Locate the cell with the specified text and output its [x, y] center coordinate. 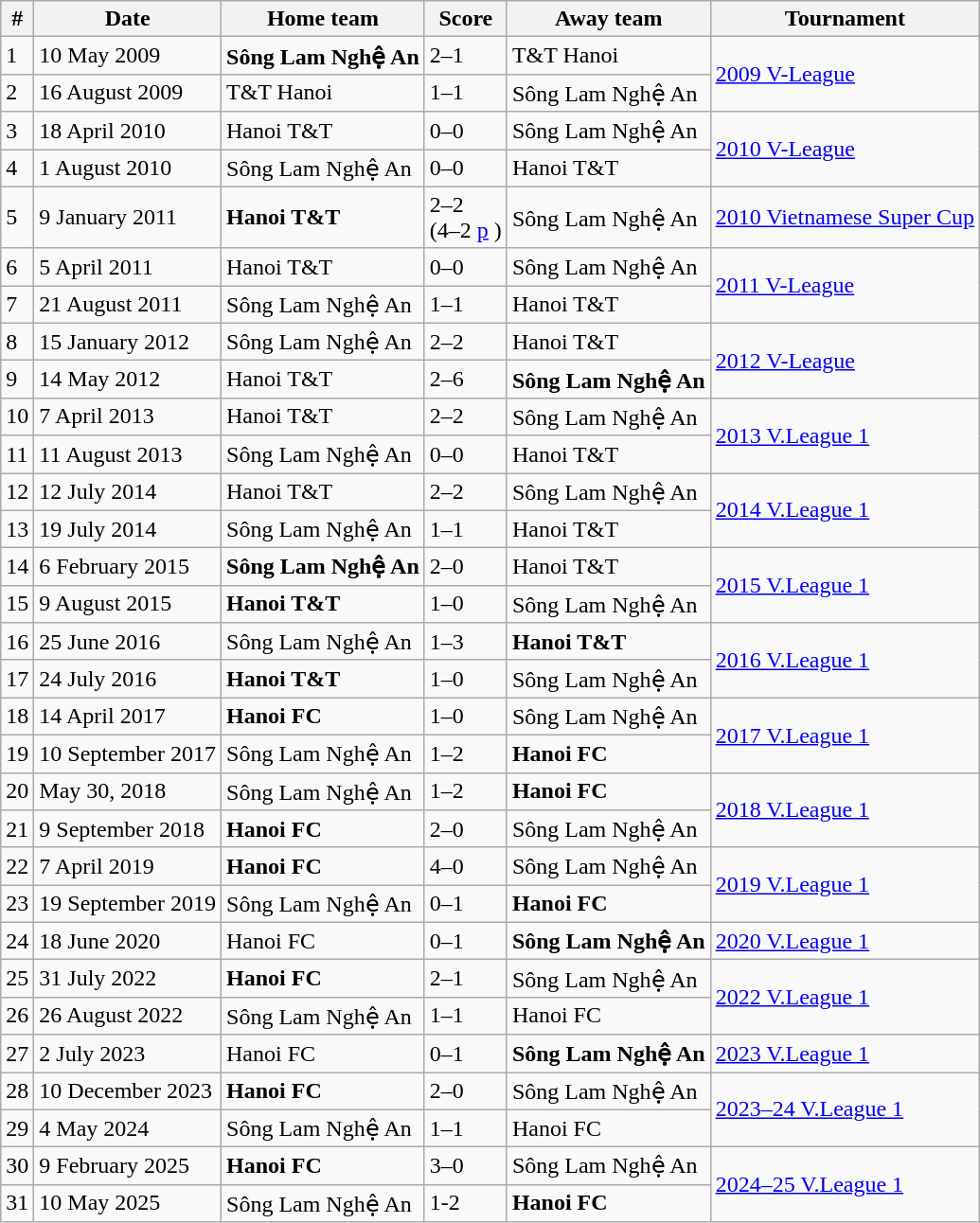
21 August 2011 [128, 305]
25 [17, 979]
19 July 2014 [128, 529]
2020 V.League 1 [845, 941]
2024–25 V.League 1 [845, 1185]
1–3 [466, 642]
19 September 2019 [128, 904]
2018 V.League 1 [845, 810]
21 [17, 829]
19 [17, 753]
27 [17, 1054]
2014 V.League 1 [845, 511]
2011 V-League [845, 286]
2015 V.League 1 [845, 585]
2019 V.League 1 [845, 884]
12 July 2014 [128, 492]
9 February 2025 [128, 1166]
4 May 2024 [128, 1128]
25 June 2016 [128, 642]
2–2(4–2 p ) [466, 218]
4–0 [466, 866]
14 [17, 567]
7 [17, 305]
Date [128, 19]
18 April 2010 [128, 131]
Score [466, 19]
8 [17, 342]
18 June 2020 [128, 941]
23 [17, 904]
10 September 2017 [128, 753]
1 [17, 56]
2012 V-League [845, 360]
2 July 2023 [128, 1054]
22 [17, 866]
11 August 2013 [128, 454]
May 30, 2018 [128, 791]
29 [17, 1128]
18 [17, 717]
14 April 2017 [128, 717]
24 [17, 941]
Home team [324, 19]
20 [17, 791]
15 [17, 604]
12 [17, 492]
10 May 2025 [128, 1203]
6 February 2015 [128, 567]
2013 V.League 1 [845, 435]
1-2 [466, 1203]
26 August 2022 [128, 1016]
14 May 2012 [128, 380]
9 [17, 380]
11 [17, 454]
5 April 2011 [128, 267]
30 [17, 1166]
7 April 2019 [128, 866]
13 [17, 529]
31 July 2022 [128, 979]
4 [17, 168]
17 [17, 679]
2022 V.League 1 [845, 998]
10 [17, 417]
9 January 2011 [128, 218]
10 May 2009 [128, 56]
2–6 [466, 380]
Away team [608, 19]
2016 V.League 1 [845, 661]
2017 V.League 1 [845, 735]
2 [17, 93]
28 [17, 1090]
2010 V-League [845, 150]
1 August 2010 [128, 168]
7 April 2013 [128, 417]
2010 Vietnamese Super Cup [845, 218]
6 [17, 267]
31 [17, 1203]
# [17, 19]
24 July 2016 [128, 679]
3–0 [466, 1166]
10 December 2023 [128, 1090]
16 August 2009 [128, 93]
2023–24 V.League 1 [845, 1109]
Tournament [845, 19]
3 [17, 131]
2023 V.League 1 [845, 1054]
5 [17, 218]
15 January 2012 [128, 342]
2009 V-League [845, 74]
9 September 2018 [128, 829]
26 [17, 1016]
9 August 2015 [128, 604]
16 [17, 642]
